Return the (x, y) coordinate for the center point of the cell that contains the specified text.  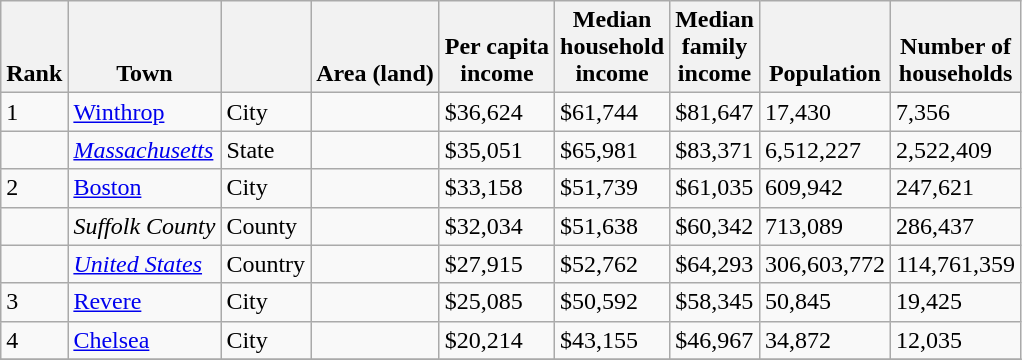
19,425 (955, 302)
306,603,772 (824, 264)
Massachusetts (144, 150)
$52,762 (612, 264)
$25,085 (496, 302)
34,872 (824, 340)
$32,034 (496, 226)
286,437 (955, 226)
50,845 (824, 302)
7,356 (955, 112)
713,089 (824, 226)
$36,624 (496, 112)
$81,647 (715, 112)
$58,345 (715, 302)
3 (34, 302)
Population (824, 47)
State (266, 150)
$83,371 (715, 150)
Boston (144, 188)
County (266, 226)
$51,739 (612, 188)
$61,035 (715, 188)
114,761,359 (955, 264)
247,621 (955, 188)
$43,155 (612, 340)
Chelsea (144, 340)
609,942 (824, 188)
$20,214 (496, 340)
Medianfamilyincome (715, 47)
17,430 (824, 112)
United States (144, 264)
12,035 (955, 340)
4 (34, 340)
2,522,409 (955, 150)
Rank (34, 47)
$64,293 (715, 264)
$27,915 (496, 264)
2 (34, 188)
Country (266, 264)
Winthrop (144, 112)
Per capitaincome (496, 47)
$61,744 (612, 112)
$65,981 (612, 150)
$51,638 (612, 226)
1 (34, 112)
6,512,227 (824, 150)
Suffolk County (144, 226)
$35,051 (496, 150)
$50,592 (612, 302)
$33,158 (496, 188)
Revere (144, 302)
$60,342 (715, 226)
Number ofhouseholds (955, 47)
Area (land) (376, 47)
Medianhouseholdincome (612, 47)
Town (144, 47)
$46,967 (715, 340)
